Detect which cell encompasses the target text, then output its (X, Y) center coordinate. 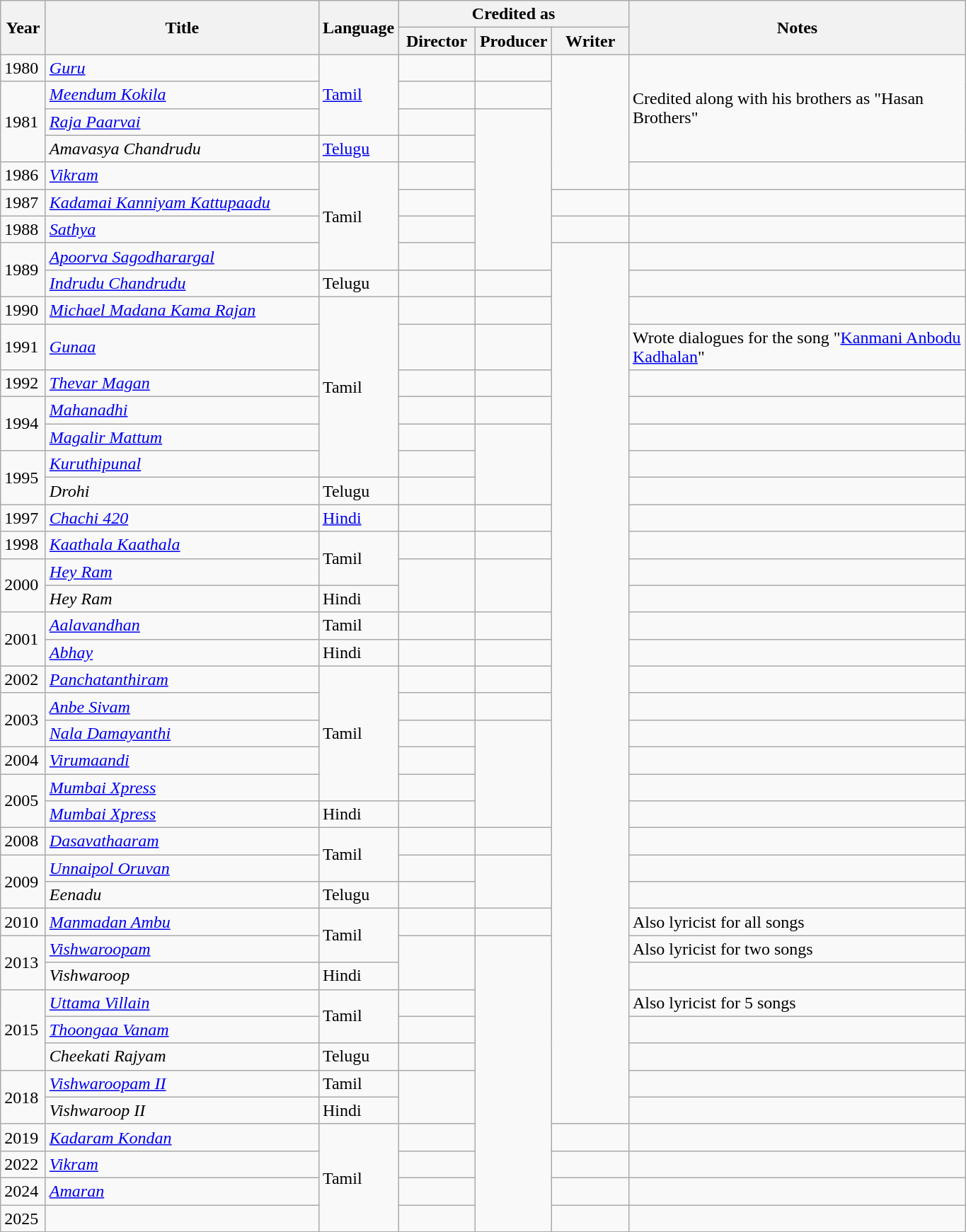
2002 (23, 679)
Eenadu (182, 895)
Nala Damayanthi (182, 733)
Kadaram Kondan (182, 1137)
Also lyricist for all songs (797, 922)
Dasavathaaram (182, 841)
Manmadan Ambu (182, 922)
2001 (23, 639)
Title (182, 28)
Anbe Sivam (182, 706)
Abhay (182, 652)
Language (358, 28)
Also lyricist for two songs (797, 949)
Apoorva Sagodharargal (182, 256)
2010 (23, 922)
Kaathala Kaathala (182, 545)
Guru (182, 68)
2003 (23, 720)
Chachi 420 (182, 518)
2013 (23, 962)
2018 (23, 1097)
2008 (23, 841)
1989 (23, 270)
2005 (23, 801)
1986 (23, 175)
1988 (23, 229)
Vishwaroop (182, 976)
Also lyricist for 5 songs (797, 1003)
2009 (23, 882)
Writer (590, 41)
Amavasya Chandrudu (182, 149)
1990 (23, 310)
1997 (23, 518)
Kadamai Kanniyam Kattupaadu (182, 202)
Thevar Magan (182, 384)
2019 (23, 1137)
Magalir Mattum (182, 437)
1994 (23, 424)
1991 (23, 347)
Michael Madana Kama Rajan (182, 310)
Notes (797, 28)
Amaran (182, 1191)
1998 (23, 545)
Director (437, 41)
Credited as (514, 14)
2022 (23, 1164)
Vishwaroopam II (182, 1083)
Sathya (182, 229)
2000 (23, 585)
Credited along with his brothers as "Hasan Brothers" (797, 108)
Kuruthipunal (182, 464)
Cheekati Rajyam (182, 1057)
Mahanadhi (182, 410)
Wrote dialogues for the song "Kanmani Anbodu Kadhalan" (797, 347)
1992 (23, 384)
Virumaandi (182, 760)
Vishwaroopam (182, 949)
1981 (23, 122)
Unnaipol Oruvan (182, 868)
Thoongaa Vanam (182, 1030)
Producer (514, 41)
Year (23, 28)
Drohi (182, 491)
Gunaa (182, 347)
Meendum Kokila (182, 95)
2024 (23, 1191)
Uttama Villain (182, 1003)
Indrudu Chandrudu (182, 283)
Vishwaroop II (182, 1110)
2004 (23, 760)
Aalavandhan (182, 626)
1987 (23, 202)
Panchatanthiram (182, 679)
1995 (23, 478)
1980 (23, 68)
2015 (23, 1030)
2025 (23, 1218)
Raja Paarvai (182, 122)
